Pinpoint the cell where the given text exists, returning its [X, Y] midpoint coordinate. 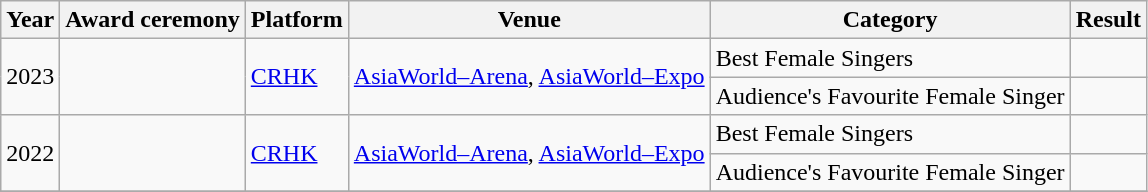
Platform [296, 20]
Award ceremony [152, 20]
Venue [529, 20]
Result [1108, 20]
Year [30, 20]
Category [890, 20]
2022 [30, 153]
2023 [30, 77]
